Identify which cell holds the provided text, then report its (X, Y) central coordinate. 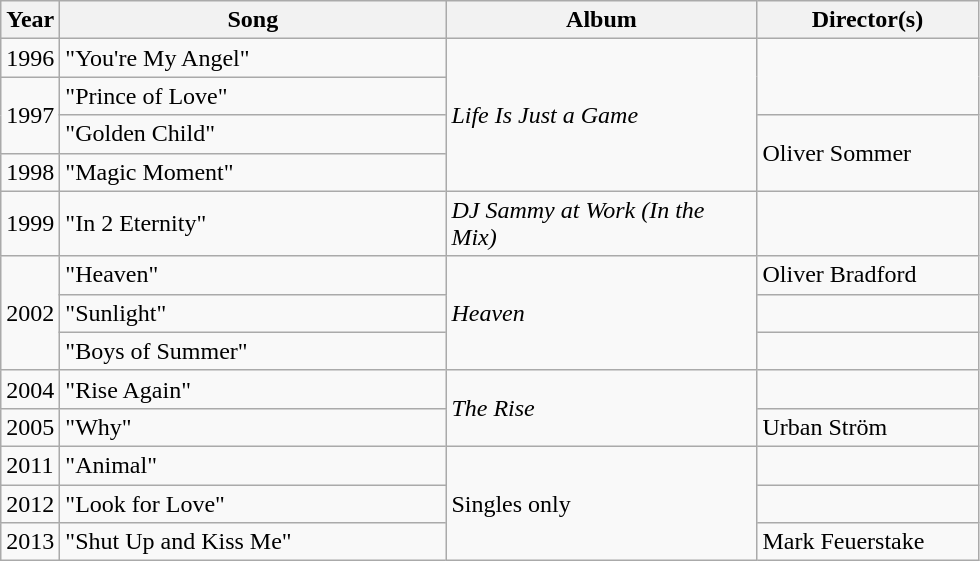
Oliver Sommer (868, 153)
Singles only (602, 503)
"Look for Love" (253, 503)
"Golden Child" (253, 134)
Urban Ström (868, 427)
"Sunlight" (253, 313)
1996 (30, 58)
1998 (30, 172)
"Why" (253, 427)
"Heaven" (253, 275)
2013 (30, 542)
"Rise Again" (253, 389)
"Animal" (253, 465)
2011 (30, 465)
Album (602, 20)
"Shut Up and Kiss Me" (253, 542)
The Rise (602, 408)
"You're My Angel" (253, 58)
"Prince of Love" (253, 96)
2012 (30, 503)
"Boys of Summer" (253, 351)
"In 2 Eternity" (253, 224)
DJ Sammy at Work (In the Mix) (602, 224)
Life Is Just a Game (602, 115)
Year (30, 20)
Heaven (602, 313)
"Magic Moment" (253, 172)
Director(s) (868, 20)
2004 (30, 389)
1997 (30, 115)
1999 (30, 224)
2005 (30, 427)
Mark Feuerstake (868, 542)
Song (253, 20)
2002 (30, 313)
Oliver Bradford (868, 275)
